Capture the cell that displays the provided text and extract its (x, y) central coordinate. 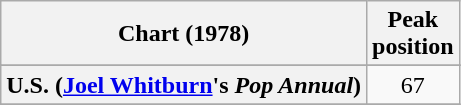
U.S. (Joel Whitburn's Pop Annual) (184, 85)
Peakposition (413, 34)
Chart (1978) (184, 34)
67 (413, 85)
